Output the (X, Y) coordinate of the center of the cell containing the given text.  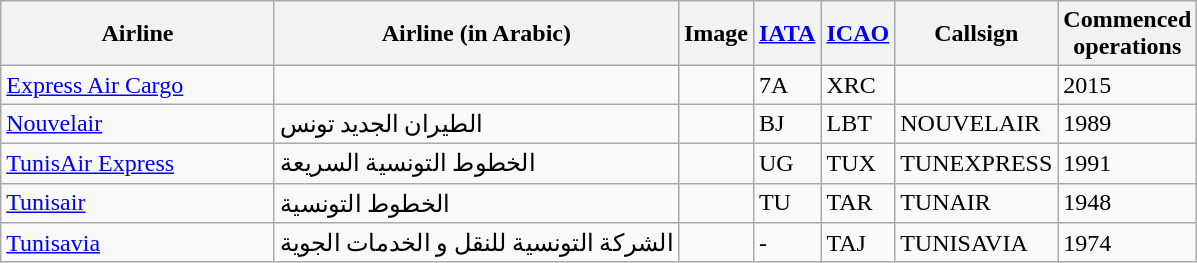
XRC (858, 85)
TAJ (858, 243)
7A (787, 85)
TAR (858, 203)
1991 (1128, 163)
Image (716, 34)
Express Air Cargo (138, 85)
- (787, 243)
TUNAIR (976, 203)
Commencedoperations (1128, 34)
LBT (858, 124)
TU (787, 203)
Airline (138, 34)
Callsign (976, 34)
BJ (787, 124)
NOUVELAIR (976, 124)
الخطوط التونسية (476, 203)
IATA (787, 34)
UG (787, 163)
الخطوط التونسية السريعة (476, 163)
ICAO (858, 34)
2015 (1128, 85)
Airline (in Arabic) (476, 34)
الطيران الجديد تونس (476, 124)
TUNISAVIA (976, 243)
1974 (1128, 243)
TunisAir Express (138, 163)
TUNEXPRESS (976, 163)
Tunisair (138, 203)
Tunisavia (138, 243)
1948 (1128, 203)
Nouvelair (138, 124)
TUX (858, 163)
الشركة التونسية للنقل و الخدمات الجوية (476, 243)
1989 (1128, 124)
